Scan for the cell matching the given text and deliver its [X, Y] coordinate at center. 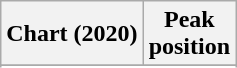
Peak position [189, 34]
Chart (2020) [72, 34]
